For the text-containing cell, return its midpoint in (X, Y) coordinate format. 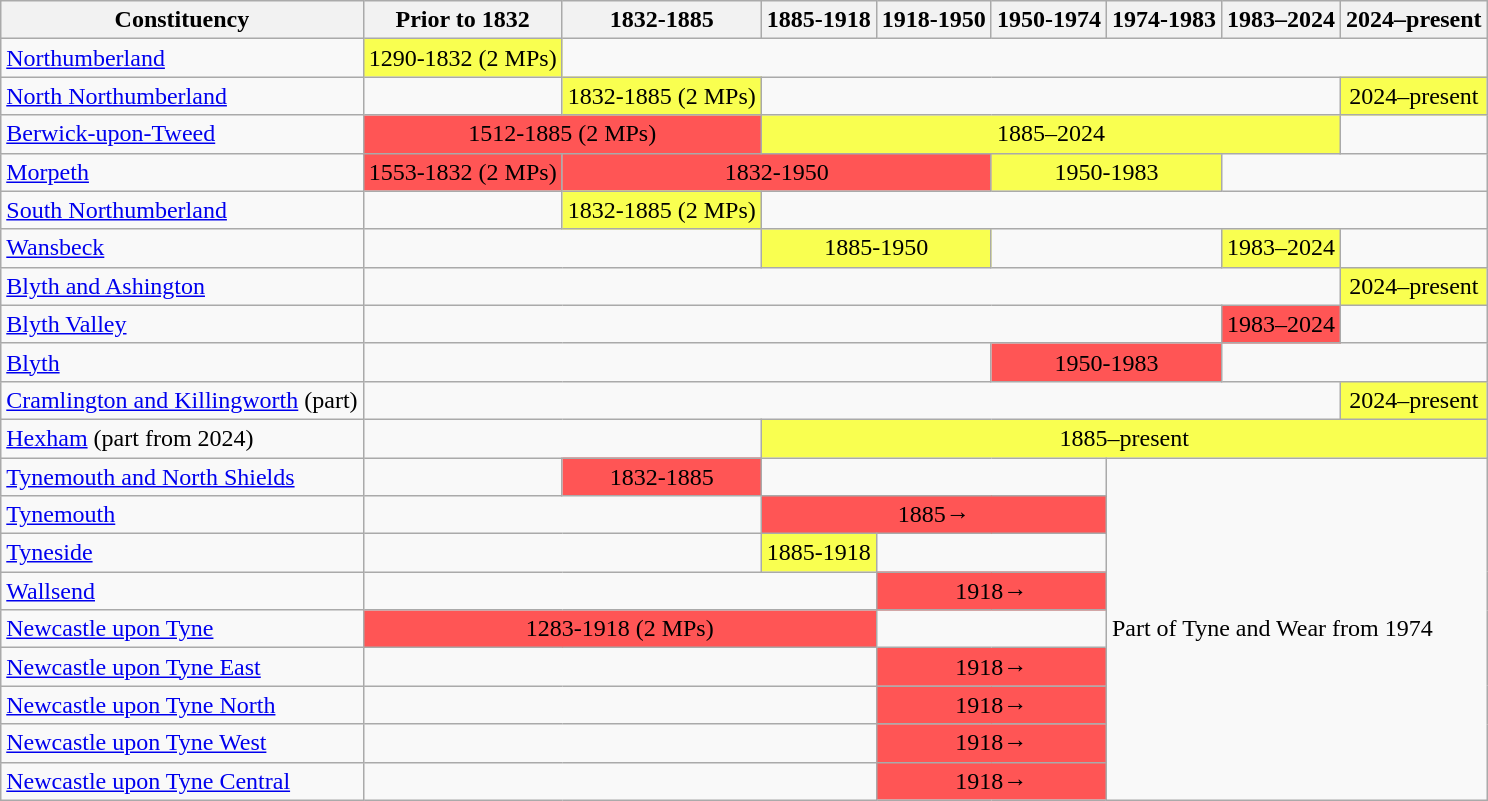
1885→ (934, 515)
1283-1918 (2 MPs) (620, 629)
Newcastle upon Tyne North (182, 705)
Tynemouth and North Shields (182, 477)
Wansbeck (182, 248)
Cramlington and Killingworth (part) (182, 400)
1885–2024 (1050, 134)
Newcastle upon Tyne East (182, 667)
Blyth and Ashington (182, 286)
1885-1950 (876, 248)
1832-1950 (776, 172)
Newcastle upon Tyne West (182, 743)
North Northumberland (182, 96)
Northumberland (182, 58)
Hexham (part from 2024) (182, 438)
South Northumberland (182, 210)
Morpeth (182, 172)
1974-1983 (1164, 20)
Tynemouth (182, 515)
Wallsend (182, 591)
Newcastle upon Tyne Central (182, 781)
Constituency (182, 20)
Newcastle upon Tyne (182, 629)
1553-1832 (2 MPs) (462, 172)
Blyth (182, 362)
1950-1974 (1048, 20)
1290-1832 (2 MPs) (462, 58)
1512-1885 (2 MPs) (562, 134)
Prior to 1832 (462, 20)
Blyth Valley (182, 324)
1918-1950 (934, 20)
Tyneside (182, 553)
Part of Tyne and Wear from 1974 (1296, 630)
1885–present (1124, 438)
Berwick-upon-Tweed (182, 134)
